Find where the given text appears and provide that cell's center as [X, Y] coordinate. 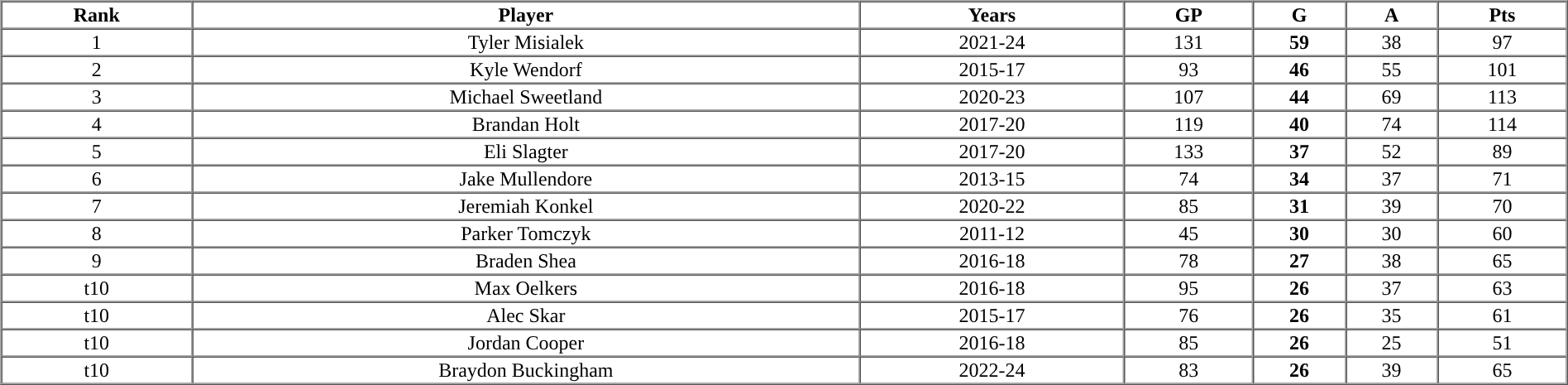
35 [1391, 315]
Player [526, 15]
119 [1188, 124]
61 [1502, 315]
78 [1188, 260]
114 [1502, 124]
40 [1298, 124]
A [1391, 15]
Pts [1502, 15]
Jeremiah Konkel [526, 205]
2022-24 [992, 369]
97 [1502, 41]
GP [1188, 15]
25 [1391, 343]
34 [1298, 179]
Tyler Misialek [526, 41]
83 [1188, 369]
5 [98, 151]
107 [1188, 96]
63 [1502, 288]
8 [98, 233]
Kyle Wendorf [526, 70]
3 [98, 96]
44 [1298, 96]
2 [98, 70]
7 [98, 205]
6 [98, 179]
Brandan Holt [526, 124]
G [1298, 15]
Jake Mullendore [526, 179]
2020-23 [992, 96]
Braden Shea [526, 260]
71 [1502, 179]
Rank [98, 15]
70 [1502, 205]
Max Oelkers [526, 288]
51 [1502, 343]
95 [1188, 288]
76 [1188, 315]
2011-12 [992, 233]
Braydon Buckingham [526, 369]
27 [1298, 260]
31 [1298, 205]
46 [1298, 70]
93 [1188, 70]
45 [1188, 233]
Alec Skar [526, 315]
9 [98, 260]
1 [98, 41]
Parker Tomczyk [526, 233]
Michael Sweetland [526, 96]
133 [1188, 151]
Years [992, 15]
59 [1298, 41]
89 [1502, 151]
2020-22 [992, 205]
101 [1502, 70]
Jordan Cooper [526, 343]
2013-15 [992, 179]
113 [1502, 96]
Eli Slagter [526, 151]
52 [1391, 151]
2021-24 [992, 41]
60 [1502, 233]
55 [1391, 70]
131 [1188, 41]
69 [1391, 96]
4 [98, 124]
